Extract the [x, y] coordinate from the center of the cell holding the provided text.  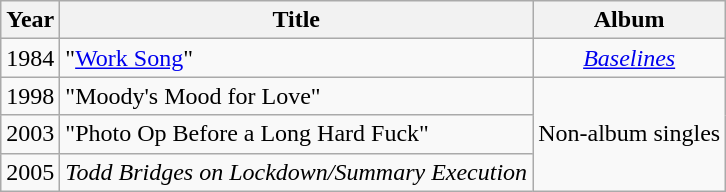
2005 [30, 172]
Album [630, 20]
Year [30, 20]
1984 [30, 58]
Non-album singles [630, 134]
Todd Bridges on Lockdown/Summary Execution [296, 172]
"Photo Op Before a Long Hard Fuck" [296, 134]
1998 [30, 96]
Baselines [630, 58]
"Moody's Mood for Love" [296, 96]
"Work Song" [296, 58]
Title [296, 20]
2003 [30, 134]
